Output the [X, Y] coordinate of the center of the cell containing the given text.  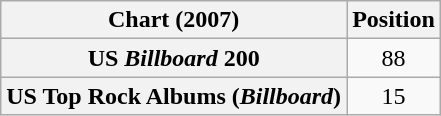
Position [394, 20]
US Billboard 200 [174, 58]
88 [394, 58]
Chart (2007) [174, 20]
US Top Rock Albums (Billboard) [174, 96]
15 [394, 96]
